Scan for the cell matching the given text and deliver its [x, y] coordinate at center. 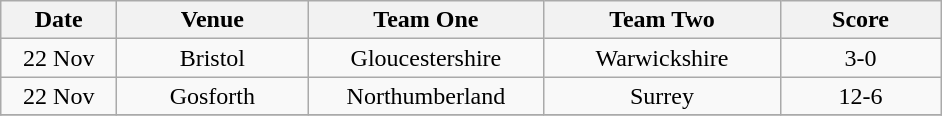
Date [59, 20]
Bristol [212, 58]
Gosforth [212, 96]
Score [860, 20]
Warwickshire [662, 58]
Team One [426, 20]
Venue [212, 20]
Surrey [662, 96]
Team Two [662, 20]
Northumberland [426, 96]
12-6 [860, 96]
3-0 [860, 58]
Gloucestershire [426, 58]
